Pinpoint the cell where the given text exists, returning its [X, Y] midpoint coordinate. 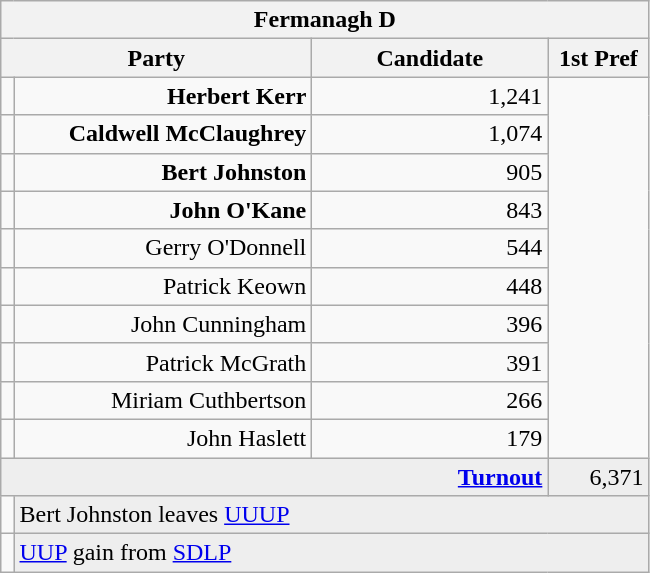
UUP gain from SDLP [332, 553]
843 [430, 210]
Patrick McGrath [163, 362]
448 [430, 286]
6,371 [598, 477]
Gerry O'Donnell [163, 248]
Candidate [430, 58]
266 [430, 400]
1,074 [430, 134]
Turnout [274, 477]
Patrick Keown [163, 286]
391 [430, 362]
Miriam Cuthbertson [163, 400]
Party [156, 58]
1,241 [430, 96]
Bert Johnston [163, 172]
John Cunningham [163, 324]
Caldwell McClaughrey [163, 134]
Bert Johnston leaves UUUP [332, 515]
Fermanagh D [325, 20]
Herbert Kerr [163, 96]
John O'Kane [163, 210]
544 [430, 248]
905 [430, 172]
1st Pref [598, 58]
396 [430, 324]
John Haslett [163, 438]
179 [430, 438]
